Determine the [x, y] coordinate at the center of the cell enclosing the given text.  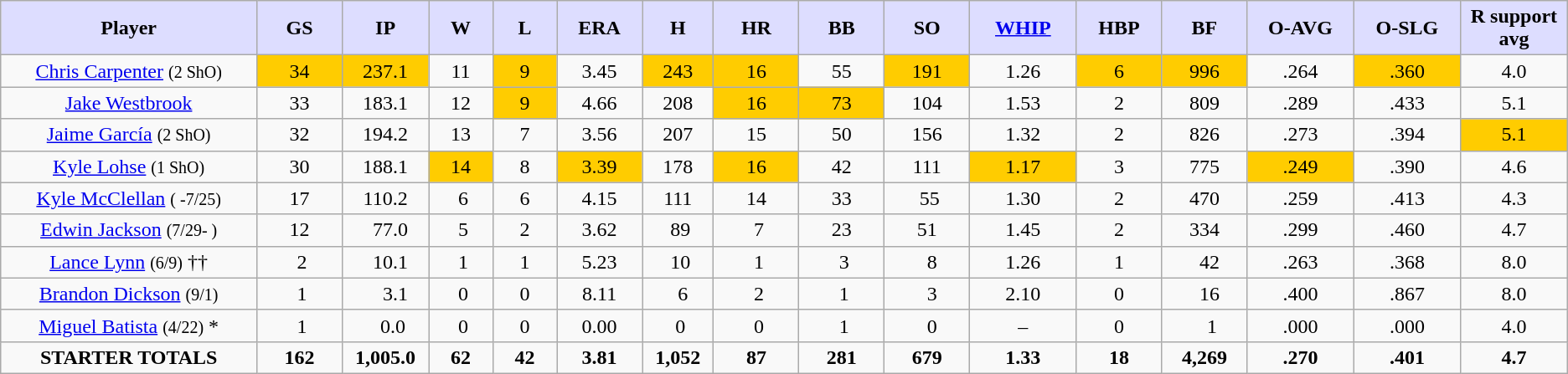
Kyle Lohse (1 ShO) [129, 167]
191 [927, 71]
1.33 [1024, 357]
– [1024, 325]
L [524, 28]
188.1 [385, 167]
.413 [1407, 198]
4.15 [600, 198]
77.0 [385, 230]
10.1 [385, 262]
4.3 [1514, 198]
5 [461, 230]
32 [300, 135]
3.39 [600, 167]
.401 [1407, 357]
WHIP [1024, 28]
IP [385, 28]
1.30 [1024, 198]
1.53 [1024, 103]
809 [1204, 103]
.433 [1407, 103]
194.2 [385, 135]
73 [842, 103]
281 [842, 357]
1.45 [1024, 230]
Kyle McClellan ( -7/25) [129, 198]
HBP [1119, 28]
156 [927, 135]
207 [678, 135]
183.1 [385, 103]
Edwin Jackson (7/29- ) [129, 230]
.264 [1300, 71]
4.6 [1514, 167]
O-SLG [1407, 28]
178 [678, 167]
23 [842, 230]
826 [1204, 135]
ERA [600, 28]
104 [927, 103]
18 [1119, 357]
.273 [1300, 135]
3.45 [600, 71]
Lance Lynn (6/9) †† [129, 262]
996 [1204, 71]
3.81 [600, 357]
.360 [1407, 71]
.259 [1300, 198]
334 [1204, 230]
BB [842, 28]
Player [129, 28]
679 [927, 357]
SO [927, 28]
BF [1204, 28]
HR [756, 28]
O-AVG [1300, 28]
4,269 [1204, 357]
Brandon Dickson (9/1) [129, 294]
0.00 [600, 325]
5.23 [600, 262]
243 [678, 71]
3.62 [600, 230]
470 [1204, 198]
Jake Westbrook [129, 103]
.289 [1300, 103]
GS [300, 28]
8.11 [600, 294]
17 [300, 198]
.460 [1407, 230]
H [678, 28]
30 [300, 167]
Jaime García (2 ShO) [129, 135]
R support avg [1514, 28]
STARTER TOTALS [129, 357]
.400 [1300, 294]
.270 [1300, 357]
237.1 [385, 71]
110.2 [385, 198]
62 [461, 357]
Chris Carpenter (2 ShO) [129, 71]
15 [756, 135]
4.66 [600, 103]
3.56 [600, 135]
.394 [1407, 135]
51 [927, 230]
208 [678, 103]
775 [1204, 167]
1.17 [1024, 167]
87 [756, 357]
50 [842, 135]
W [461, 28]
.299 [1300, 230]
.263 [1300, 262]
34 [300, 71]
2.10 [1024, 294]
Miguel Batista (4/22) * [129, 325]
0.0 [385, 325]
89 [678, 230]
.867 [1407, 294]
3.1 [385, 294]
1.32 [1024, 135]
1,005.0 [385, 357]
13 [461, 135]
11 [461, 71]
.368 [1407, 262]
162 [300, 357]
.390 [1407, 167]
10 [678, 262]
.249 [1300, 167]
1,052 [678, 357]
